Output the (X, Y) coordinate of the center of the cell containing the given text.  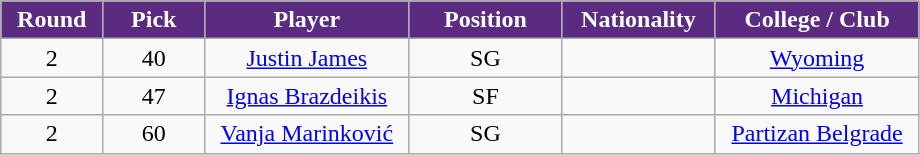
40 (154, 58)
SF (486, 96)
47 (154, 96)
Player (307, 20)
Wyoming (817, 58)
60 (154, 134)
Ignas Brazdeikis (307, 96)
Position (486, 20)
Michigan (817, 96)
Pick (154, 20)
Partizan Belgrade (817, 134)
Justin James (307, 58)
Nationality (638, 20)
College / Club (817, 20)
Vanja Marinković (307, 134)
Round (52, 20)
